Return the [x, y] coordinate for the center point of the cell that contains the specified text.  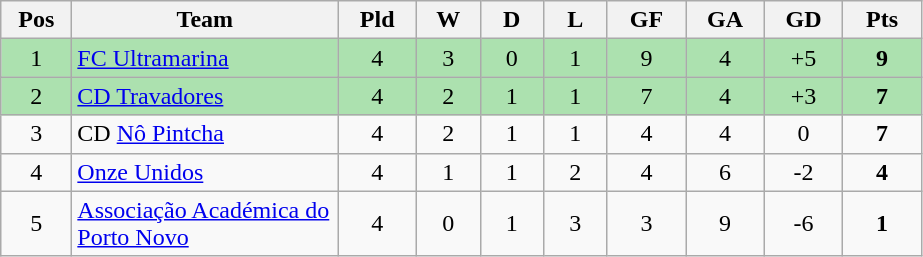
CD Travadores [205, 96]
FC Ultramarina [205, 58]
+5 [804, 58]
CD Nô Pintcha [205, 134]
D [512, 20]
Associação Académica do Porto Novo [205, 224]
GF [646, 20]
Pld [378, 20]
GD [804, 20]
Team [205, 20]
6 [726, 172]
-6 [804, 224]
-2 [804, 172]
+3 [804, 96]
Pos [36, 20]
W [448, 20]
Pts [882, 20]
L [576, 20]
Onze Unidos [205, 172]
5 [36, 224]
GA [726, 20]
